Scan for the cell matching the given text and deliver its [X, Y] coordinate at center. 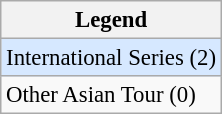
Other Asian Tour (0) [112, 95]
International Series (2) [112, 58]
Legend [112, 20]
